Find where the given text appears and provide that cell's center as (X, Y) coordinate. 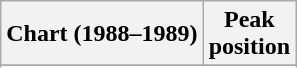
Peakposition (249, 34)
Chart (1988–1989) (102, 34)
